Scan for the cell matching the given text and deliver its (x, y) coordinate at center. 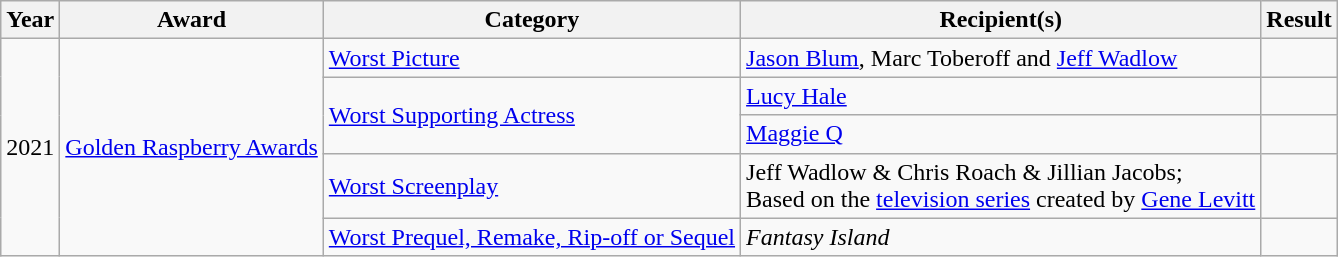
2021 (30, 148)
Worst Screenplay (532, 186)
Award (192, 20)
Jeff Wadlow & Chris Roach & Jillian Jacobs; Based on the television series created by Gene Levitt (1001, 186)
Recipient(s) (1001, 20)
Maggie Q (1001, 134)
Category (532, 20)
Result (1299, 20)
Worst Prequel, Remake, Rip-off or Sequel (532, 237)
Worst Supporting Actress (532, 115)
Year (30, 20)
Lucy Hale (1001, 96)
Worst Picture (532, 58)
Jason Blum, Marc Toberoff and Jeff Wadlow (1001, 58)
Golden Raspberry Awards (192, 148)
Fantasy Island (1001, 237)
